Detect which cell encompasses the target text, then output its (X, Y) center coordinate. 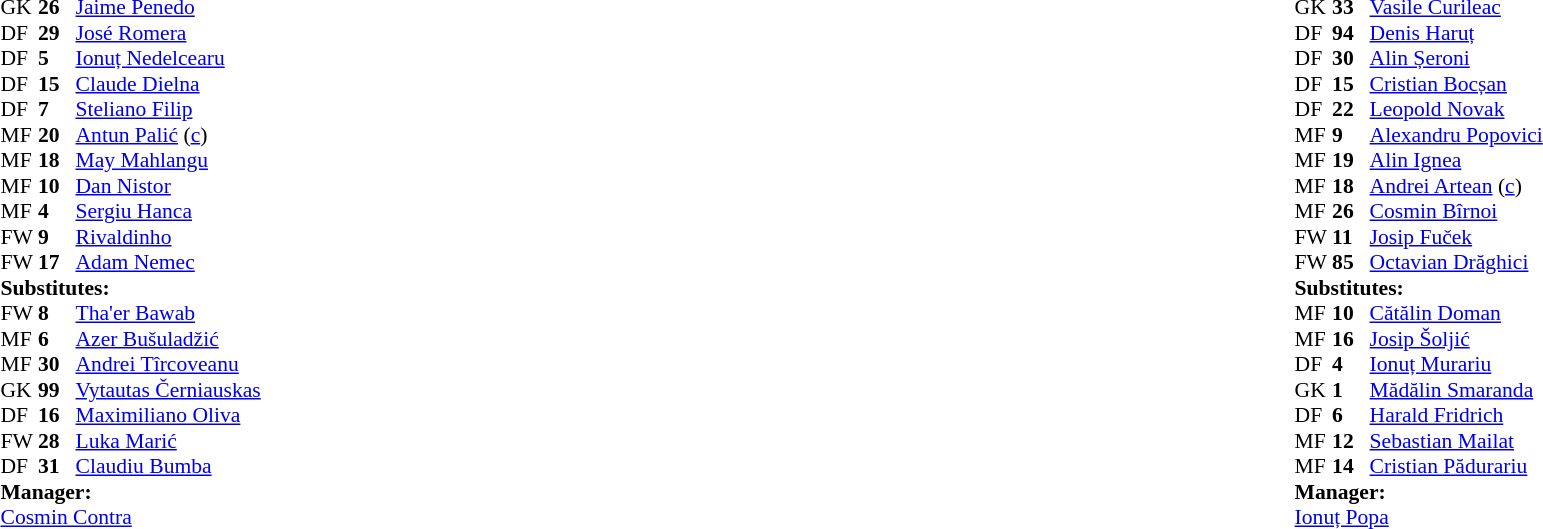
Azer Bušuladžić (168, 339)
17 (57, 263)
Dan Nistor (168, 186)
12 (1351, 441)
Sergiu Hanca (168, 211)
31 (57, 467)
Octavian Drăghici (1456, 263)
Cătălin Doman (1456, 313)
1 (1351, 390)
Alin Șeroni (1456, 59)
Luka Marić (168, 441)
Sebastian Mailat (1456, 441)
Alexandru Popovici (1456, 135)
Ionuț Nedelcearu (168, 59)
Josip Fuček (1456, 237)
26 (1351, 211)
Vytautas Černiauskas (168, 390)
José Romera (168, 33)
Denis Haruț (1456, 33)
11 (1351, 237)
5 (57, 59)
28 (57, 441)
29 (57, 33)
Cristian Pădurariu (1456, 467)
Cosmin Bîrnoi (1456, 211)
Adam Nemec (168, 263)
Claude Dielna (168, 84)
19 (1351, 161)
May Mahlangu (168, 161)
Andrei Artean (c) (1456, 186)
Mădălin Smaranda (1456, 390)
99 (57, 390)
Rivaldinho (168, 237)
Leopold Novak (1456, 109)
8 (57, 313)
22 (1351, 109)
Claudiu Bumba (168, 467)
94 (1351, 33)
Josip Šoljić (1456, 339)
7 (57, 109)
Maximiliano Oliva (168, 415)
Harald Fridrich (1456, 415)
Ionuț Murariu (1456, 365)
Alin Ignea (1456, 161)
14 (1351, 467)
20 (57, 135)
85 (1351, 263)
Steliano Filip (168, 109)
Tha'er Bawab (168, 313)
Antun Palić (c) (168, 135)
Andrei Tîrcoveanu (168, 365)
Cristian Bocșan (1456, 84)
